Identify which cell holds the provided text, then report its [x, y] central coordinate. 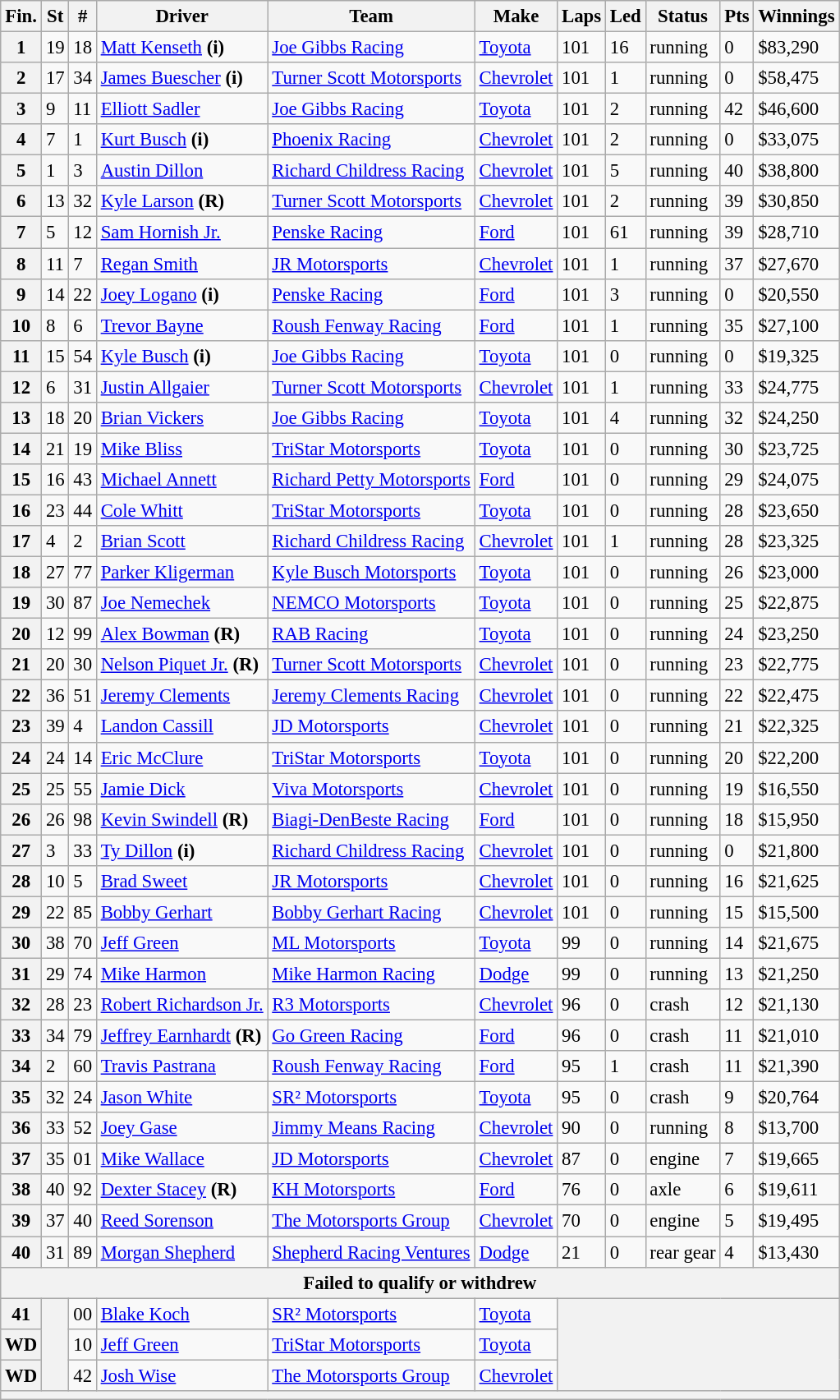
rear gear [683, 1252]
ML Motorsports [371, 943]
Bobby Gerhart Racing [371, 912]
$21,250 [796, 974]
Trevor Bayne [182, 325]
axle [683, 1190]
Michael Annett [182, 480]
$19,495 [796, 1221]
Jimmy Means Racing [371, 1128]
Parker Kligerman [182, 573]
$46,600 [796, 109]
$21,010 [796, 1036]
R3 Motorsports [371, 1005]
Failed to qualify or withdrew [420, 1283]
Austin Dillon [182, 171]
$24,075 [796, 480]
Viva Motorsports [371, 789]
$27,100 [796, 325]
77 [82, 573]
$28,710 [796, 233]
$23,250 [796, 634]
Joe Nemechek [182, 603]
90 [581, 1128]
Joey Gase [182, 1128]
Jason White [182, 1098]
$22,475 [796, 696]
$20,550 [796, 294]
Reed Sorenson [182, 1221]
KH Motorsports [371, 1190]
98 [82, 819]
$22,200 [796, 758]
$21,675 [796, 943]
James Buescher (i) [182, 78]
61 [626, 233]
$22,775 [796, 665]
# [82, 16]
Alex Bowman (R) [182, 634]
Driver [182, 16]
Sam Hornish Jr. [182, 233]
$24,775 [796, 387]
$21,625 [796, 882]
Justin Allgaier [182, 387]
$20,764 [796, 1098]
$23,725 [796, 449]
$15,500 [796, 912]
St [56, 16]
Nelson Piquet Jr. (R) [182, 665]
$13,700 [796, 1128]
Cole Whitt [182, 510]
$23,325 [796, 541]
55 [82, 789]
Brad Sweet [182, 882]
Pts [737, 16]
60 [82, 1066]
$13,430 [796, 1252]
92 [82, 1190]
Mike Wallace [182, 1159]
Josh Wise [182, 1375]
NEMCO Motorsports [371, 603]
Mike Bliss [182, 449]
Joey Logano (i) [182, 294]
$21,800 [796, 850]
Regan Smith [182, 264]
$27,670 [796, 264]
$19,325 [796, 356]
$16,550 [796, 789]
Morgan Shepherd [182, 1252]
Kyle Busch Motorsports [371, 573]
$22,875 [796, 603]
76 [581, 1190]
Matt Kenseth (i) [182, 48]
01 [82, 1159]
$23,650 [796, 510]
$19,611 [796, 1190]
$15,950 [796, 819]
Led [626, 16]
$21,390 [796, 1066]
Status [683, 16]
$38,800 [796, 171]
54 [82, 356]
Robert Richardson Jr. [182, 1005]
41 [21, 1314]
Shepherd Racing Ventures [371, 1252]
Jeffrey Earnhardt (R) [182, 1036]
Winnings [796, 16]
00 [82, 1314]
Dexter Stacey (R) [182, 1190]
44 [82, 510]
Biagi-DenBeste Racing [371, 819]
Kyle Larson (R) [182, 201]
Elliott Sadler [182, 109]
$22,325 [796, 727]
Richard Petty Motorsports [371, 480]
Kevin Swindell (R) [182, 819]
Travis Pastrana [182, 1066]
Landon Cassill [182, 727]
Bobby Gerhart [182, 912]
Make [516, 16]
Fin. [21, 16]
79 [82, 1036]
$83,290 [796, 48]
Mike Harmon [182, 974]
Blake Koch [182, 1314]
51 [82, 696]
RAB Racing [371, 634]
85 [82, 912]
$58,475 [796, 78]
$24,250 [796, 418]
$30,850 [796, 201]
Laps [581, 16]
Brian Scott [182, 541]
43 [82, 480]
Go Green Racing [371, 1036]
74 [82, 974]
$19,665 [796, 1159]
Mike Harmon Racing [371, 974]
Jamie Dick [182, 789]
Brian Vickers [182, 418]
Ty Dillon (i) [182, 850]
52 [82, 1128]
Jeremy Clements Racing [371, 696]
Jeremy Clements [182, 696]
$33,075 [796, 140]
Eric McClure [182, 758]
Phoenix Racing [371, 140]
Kurt Busch (i) [182, 140]
Kyle Busch (i) [182, 356]
$23,000 [796, 573]
89 [82, 1252]
$21,130 [796, 1005]
Team [371, 16]
